Output the (X, Y) coordinate of the center of the cell containing the given text.  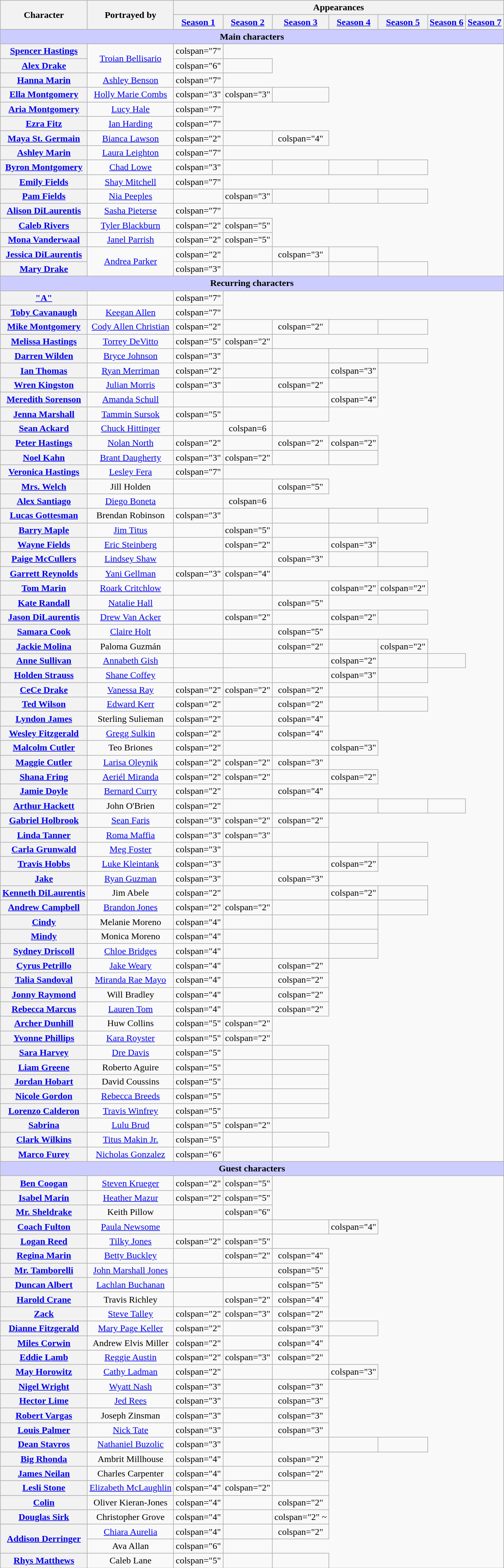
Sean Faris (130, 820)
Huw Collins (130, 1023)
Bryce Johnson (130, 356)
Arthur Hackett (44, 806)
Regina Marin (44, 1256)
Rebecca Breeds (130, 1096)
Travis Hobbs (44, 864)
Season 2 (248, 22)
Sara Harvey (44, 1052)
Ezra Fitz (44, 124)
Isabel Marin (44, 1198)
Jim Titus (130, 530)
Jill Holden (130, 487)
Jessica DiLaurentis (44, 254)
Charles Carpenter (130, 1473)
Jenna Marshall (44, 414)
Liam Greene (44, 1067)
Caleb Lane (130, 1560)
Shana Fring (44, 777)
Paige McCullers (44, 559)
Alison DiLaurentis (44, 211)
Melanie Moreno (130, 922)
Shane Coffey (130, 675)
Eddie Lamb (44, 1358)
Sabrina (44, 1125)
Betty Buckley (130, 1256)
Ella Montgomery (44, 95)
Vanessa Ray (130, 690)
Laura Leighton (130, 153)
Season 1 (198, 22)
Nick Tate (130, 1430)
Kara Royster (130, 1038)
Jake Weary (130, 966)
Season 5 (403, 22)
Roberto Aguire (130, 1067)
Natalie Hall (130, 602)
colspan="2" ~ (301, 1517)
Ian Harding (130, 124)
Clark Wilkins (44, 1140)
Douglas Sirk (44, 1517)
Jamie Doyle (44, 791)
Veronica Hastings (44, 472)
Christopher Grove (130, 1517)
Mary Page Keller (130, 1328)
Mr. Sheldrake (44, 1212)
Andrew Elvis Miller (130, 1343)
Dre Davis (130, 1052)
Roark Critchlow (130, 588)
Chloe Bridges (130, 951)
Garrett Reynolds (44, 574)
Duncan Albert (44, 1285)
Edward Kerr (130, 704)
Guest characters (252, 1169)
Keith Pillow (130, 1212)
Teo Briones (130, 748)
Mindy (44, 937)
Big Rhonda (44, 1459)
Yani Gellman (130, 574)
Brendan Robinson (130, 516)
Joseph Zinsman (130, 1415)
Claire Holt (130, 631)
Heather Mazur (130, 1198)
Alex Drake (44, 66)
Lesli Stone (44, 1488)
Toby Cavanaugh (44, 312)
Drew Van Acker (130, 617)
John O'Brien (130, 806)
Lulu Brud (130, 1125)
Roma Maffia (130, 835)
Paula Newsome (130, 1227)
Brandon Jones (130, 908)
Nicole Gordon (44, 1096)
Annabeth Gish (130, 661)
Darren Wilden (44, 356)
Ted Wilson (44, 704)
Melissa Hastings (44, 341)
Jonny Raymond (44, 994)
Cathy Ladman (130, 1372)
Lesley Fera (130, 472)
Reggie Austin (130, 1358)
Portrayed by (130, 15)
Gregg Sulkin (130, 733)
Paloma Guzmán (130, 646)
Season 6 (446, 22)
James Neilan (44, 1473)
Lindsey Shaw (130, 559)
Robert Vargas (44, 1415)
Rhys Matthews (44, 1560)
John Marshall Jones (130, 1270)
Ashley Benson (130, 80)
Ryan Guzman (130, 878)
Linda Tanner (44, 835)
Spencer Hastings (44, 51)
Julian Morris (130, 385)
Miles Corwin (44, 1343)
Travis Richley (130, 1299)
Miranda Rae Mayo (130, 980)
Anne Sullivan (44, 661)
Byron Montgomery (44, 167)
Archer Dunhill (44, 1023)
Aria Montgomery (44, 109)
Dean Stavros (44, 1444)
Elizabeth McLaughlin (130, 1488)
Chad Lowe (130, 167)
Mrs. Welch (44, 487)
Meredith Sorenson (44, 399)
Mike Montgomery (44, 327)
Nathaniel Buzolic (130, 1444)
Wren Kingston (44, 385)
Noel Kahn (44, 458)
Ben Coogan (44, 1183)
Jim Abele (130, 893)
Wyatt Nash (130, 1386)
Gabriel Holbrook (44, 820)
Carla Grunwald (44, 849)
Mr. Tamborelli (44, 1270)
Harold Crane (44, 1299)
Lorenzo Calderon (44, 1111)
Hanna Marin (44, 80)
Shay Mitchell (130, 182)
Main characters (252, 37)
Coach Fulton (44, 1227)
Season 3 (301, 22)
Addison Derringer (44, 1539)
Torrey DeVitto (130, 341)
Ambrit Millhouse (130, 1459)
Nicholas Gonzalez (130, 1154)
Barry Maple (44, 530)
Rebecca Marcus (44, 1009)
Season 4 (354, 22)
Holden Strauss (44, 675)
Nolan North (130, 443)
Kenneth DiLaurentis (44, 893)
Mona Vanderwaal (44, 240)
Holly Marie Combs (130, 95)
Wayne Fields (44, 545)
David Coussins (130, 1081)
Cindy (44, 922)
Sydney Driscoll (44, 951)
Caleb Rivers (44, 225)
Peter Hastings (44, 443)
Sterling Sulieman (130, 719)
Meg Foster (130, 849)
Marco Furey (44, 1154)
Jake (44, 878)
"A" (44, 298)
Wesley Fitzgerald (44, 733)
Steven Krueger (130, 1183)
Steve Talley (130, 1314)
Malcolm Cutler (44, 748)
Bianca Lawson (130, 138)
Janel Parrish (130, 240)
Eric Steinberg (130, 545)
Lucy Hale (130, 109)
Bernard Curry (130, 791)
Sasha Pieterse (130, 211)
Ian Thomas (44, 370)
Travis Winfrey (130, 1111)
Troian Bellisario (130, 58)
Ava Allan (130, 1546)
Yvonne Phillips (44, 1038)
Tammin Sursok (130, 414)
Talia Sandoval (44, 980)
Amanda Schull (130, 399)
Brant Daugherty (130, 458)
Chiara Aurelia (130, 1531)
Colin (44, 1502)
Recurring characters (252, 283)
Nia Peeples (130, 196)
CeCe Drake (44, 690)
Will Bradley (130, 994)
Lyndon James (44, 719)
Ryan Merriman (130, 370)
Mary Drake (44, 269)
Andrea Parker (130, 262)
Luke Kleintank (130, 864)
Jed Rees (130, 1401)
Aeriél Miranda (130, 777)
Season 7 (485, 22)
Chuck Hittinger (130, 429)
Lauren Tom (130, 1009)
Cyrus Petrillo (44, 966)
Louis Palmer (44, 1430)
Monica Moreno (130, 937)
Samara Cook (44, 631)
Character (44, 15)
Andrew Campbell (44, 908)
Emily Fields (44, 182)
Jackie Molina (44, 646)
Kate Randall (44, 602)
Dianne Fitzgerald (44, 1328)
Maya St. Germain (44, 138)
Alex Santiago (44, 501)
Hector Lime (44, 1401)
Tyler Blackburn (130, 225)
Logan Reed (44, 1241)
Tilky Jones (130, 1241)
Jason DiLaurentis (44, 617)
Nigel Wright (44, 1386)
Titus Makin Jr. (130, 1140)
May Horowitz (44, 1372)
Lachlan Buchanan (130, 1285)
Jordan Hobart (44, 1081)
Diego Boneta (130, 501)
Keegan Allen (130, 312)
Lucas Gottesman (44, 516)
Tom Marin (44, 588)
Zack (44, 1314)
Pam Fields (44, 196)
Oliver Kieran-Jones (130, 1502)
Larisa Oleynik (130, 762)
Appearances (339, 8)
Ashley Marin (44, 153)
Cody Allen Christian (130, 327)
Maggie Cutler (44, 762)
Sean Ackard (44, 429)
